Provide the [x, y] coordinate of the cell's center where the given text is located.  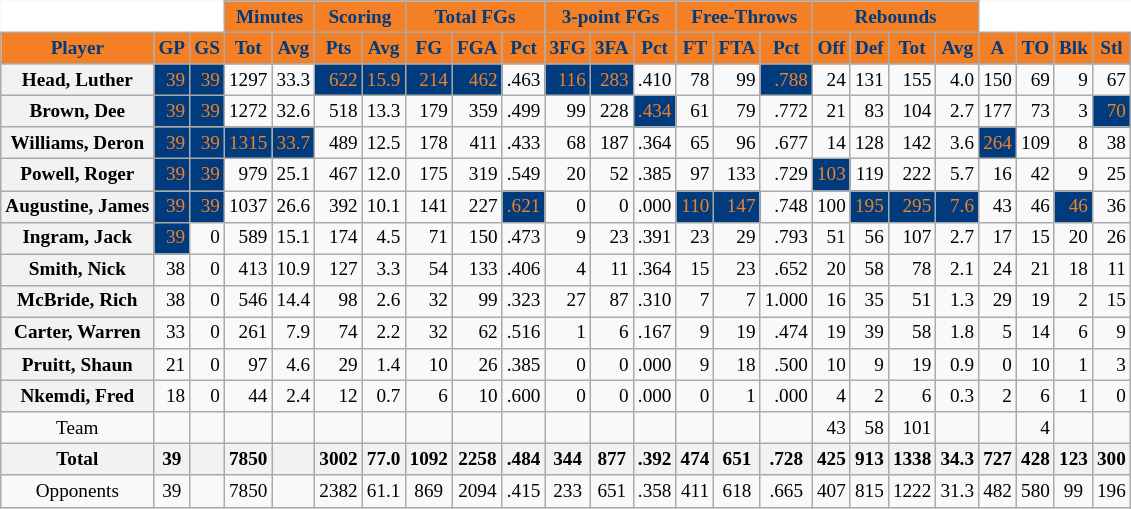
13.3 [384, 111]
.358 [654, 491]
Williams, Deron [78, 143]
71 [429, 238]
Stl [1111, 48]
FTA [737, 48]
Team [78, 428]
300 [1111, 460]
.665 [786, 491]
.772 [786, 111]
.415 [524, 491]
196 [1111, 491]
.474 [786, 333]
3FA [612, 48]
3.3 [384, 270]
428 [1036, 460]
474 [695, 460]
96 [737, 143]
407 [831, 491]
54 [429, 270]
1222 [912, 491]
.600 [524, 396]
2.1 [958, 270]
Head, Luther [78, 80]
34.3 [958, 460]
979 [248, 175]
.463 [524, 80]
74 [339, 333]
.728 [786, 460]
TO [1036, 48]
A [998, 48]
1.3 [958, 301]
546 [248, 301]
1.4 [384, 365]
10.9 [294, 270]
0.3 [958, 396]
187 [612, 143]
.729 [786, 175]
869 [429, 491]
31.3 [958, 491]
83 [869, 111]
877 [612, 460]
87 [612, 301]
2.6 [384, 301]
413 [248, 270]
147 [737, 206]
Opponents [78, 491]
.748 [786, 206]
127 [339, 270]
52 [612, 175]
Free-Throws [744, 17]
5.7 [958, 175]
Brown, Dee [78, 111]
.167 [654, 333]
Ingram, Jack [78, 238]
467 [339, 175]
110 [695, 206]
Augustine, James [78, 206]
0.9 [958, 365]
Pruitt, Shaun [78, 365]
0.7 [384, 396]
70 [1111, 111]
FT [695, 48]
Nkemdi, Fred [78, 396]
233 [568, 491]
44 [248, 396]
36 [1111, 206]
.484 [524, 460]
.406 [524, 270]
98 [339, 301]
7.9 [294, 333]
32.6 [294, 111]
2382 [339, 491]
.793 [786, 238]
119 [869, 175]
2258 [478, 460]
155 [912, 80]
61 [695, 111]
Def [869, 48]
Total FGs [475, 17]
.410 [654, 80]
2.2 [384, 333]
68 [568, 143]
3.6 [958, 143]
.652 [786, 270]
McBride, Rich [78, 301]
103 [831, 175]
109 [1036, 143]
4.0 [958, 80]
283 [612, 80]
580 [1036, 491]
131 [869, 80]
.392 [654, 460]
69 [1036, 80]
35 [869, 301]
Powell, Roger [78, 175]
727 [998, 460]
73 [1036, 111]
3FG [568, 48]
1338 [912, 460]
7.6 [958, 206]
141 [429, 206]
2.4 [294, 396]
128 [869, 143]
319 [478, 175]
1.8 [958, 333]
12.5 [384, 143]
3002 [339, 460]
79 [737, 111]
261 [248, 333]
100 [831, 206]
33.3 [294, 80]
.433 [524, 143]
Total [78, 460]
12.0 [384, 175]
25.1 [294, 175]
227 [478, 206]
Rebounds [895, 17]
.788 [786, 80]
1297 [248, 80]
425 [831, 460]
518 [339, 111]
228 [612, 111]
1.000 [786, 301]
482 [998, 491]
.473 [524, 238]
GP [172, 48]
33 [172, 333]
77.0 [384, 460]
175 [429, 175]
142 [912, 143]
FG [429, 48]
Minutes [269, 17]
295 [912, 206]
15.1 [294, 238]
222 [912, 175]
65 [695, 143]
123 [1073, 460]
344 [568, 460]
3-point FGs [610, 17]
589 [248, 238]
116 [568, 80]
359 [478, 111]
913 [869, 460]
.621 [524, 206]
42 [1036, 175]
.391 [654, 238]
Blk [1073, 48]
.434 [654, 111]
195 [869, 206]
.516 [524, 333]
.310 [654, 301]
.499 [524, 111]
GS [208, 48]
5 [998, 333]
2094 [478, 491]
107 [912, 238]
Smith, Nick [78, 270]
4.6 [294, 365]
12 [339, 396]
104 [912, 111]
27 [568, 301]
264 [998, 143]
462 [478, 80]
Scoring [360, 17]
Off [831, 48]
392 [339, 206]
14.4 [294, 301]
26.6 [294, 206]
10.1 [384, 206]
4.5 [384, 238]
815 [869, 491]
.549 [524, 175]
.323 [524, 301]
622 [339, 80]
1037 [248, 206]
33.7 [294, 143]
25 [1111, 175]
.677 [786, 143]
214 [429, 80]
17 [998, 238]
FGA [478, 48]
Pts [339, 48]
67 [1111, 80]
56 [869, 238]
8 [1073, 143]
15.9 [384, 80]
62 [478, 333]
177 [998, 111]
.500 [786, 365]
101 [912, 428]
Carter, Warren [78, 333]
179 [429, 111]
61.1 [384, 491]
1315 [248, 143]
489 [339, 143]
1092 [429, 460]
178 [429, 143]
174 [339, 238]
618 [737, 491]
1272 [248, 111]
Player [78, 48]
